Output the [X, Y] coordinate of the center of the cell containing the given text.  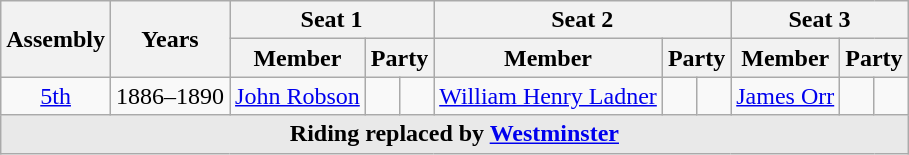
William Henry Ladner [548, 96]
Riding replaced by Westminster [454, 134]
Years [170, 39]
John Robson [298, 96]
James Orr [786, 96]
Seat 1 [332, 20]
Assembly [56, 39]
Seat 3 [820, 20]
Seat 2 [582, 20]
5th [56, 96]
1886–1890 [170, 96]
